Extract the (X, Y) coordinate from the center of the cell holding the provided text.  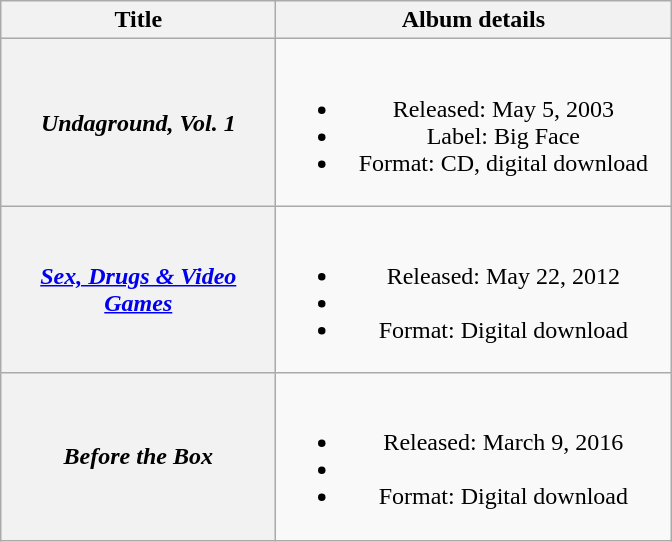
Album details (474, 20)
Released: May 22, 2012Format: Digital download (474, 290)
Released: May 5, 2003Label: Big FaceFormat: CD, digital download (474, 122)
Undaground, Vol. 1 (138, 122)
Before the Box (138, 456)
Released: March 9, 2016Format: Digital download (474, 456)
Title (138, 20)
Sex, Drugs & Video Games (138, 290)
